Search for the cell housing the specified text and yield its [x, y] center coordinate. 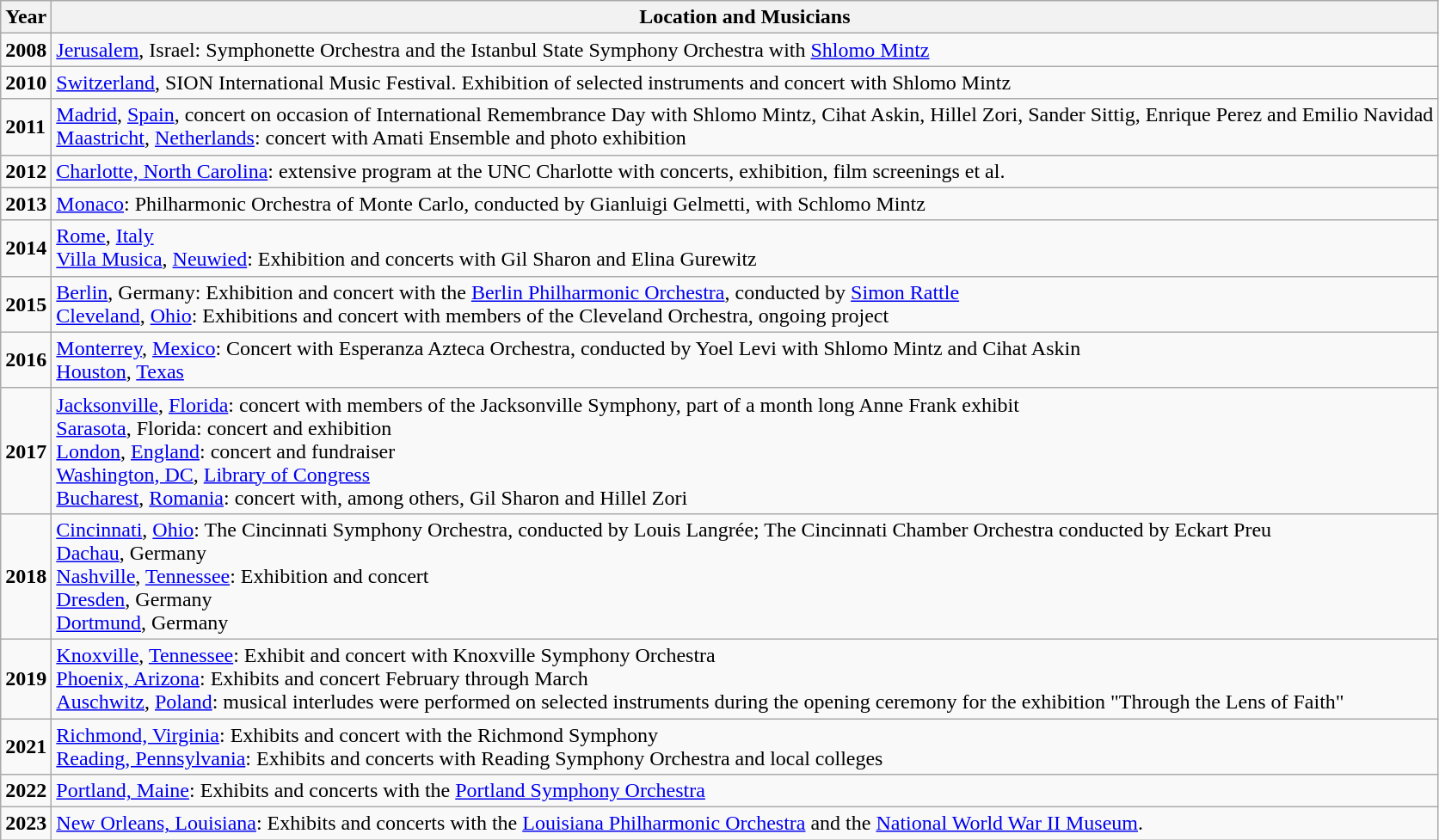
2023 [26, 824]
Monaco: Philharmonic Orchestra of Monte Carlo, conducted by Gianluigi Gelmetti, with Schlomo Mintz [745, 204]
Year [26, 17]
2016 [26, 359]
Portland, Maine: Exhibits and concerts with the Portland Symphony Orchestra [745, 791]
Rome, ItalyVilla Musica, Neuwied: Exhibition and concerts with Gil Sharon and Elina Gurewitz [745, 248]
2013 [26, 204]
2014 [26, 248]
2017 [26, 451]
2011 [26, 127]
2015 [26, 304]
2021 [26, 746]
Location and Musicians [745, 17]
2022 [26, 791]
Charlotte, North Carolina: extensive program at the UNC Charlotte with concerts, exhibition, film screenings et al. [745, 171]
Switzerland, SION International Music Festival. Exhibition of selected instruments and concert with Shlomo Mintz [745, 83]
Monterrey, Mexico: Concert with Esperanza Azteca Orchestra, conducted by Yoel Levi with Shlomo Mintz and Cihat AskinHouston, Texas [745, 359]
2018 [26, 576]
New Orleans, Louisiana: Exhibits and concerts with the Louisiana Philharmonic Orchestra and the National World War II Museum. [745, 824]
2010 [26, 83]
2019 [26, 678]
2008 [26, 50]
2012 [26, 171]
Jerusalem, Israel: Symphonette Orchestra and the Istanbul State Symphony Orchestra with Shlomo Mintz [745, 50]
